From the cell containing the given text, extract its center point as [x, y] coordinate. 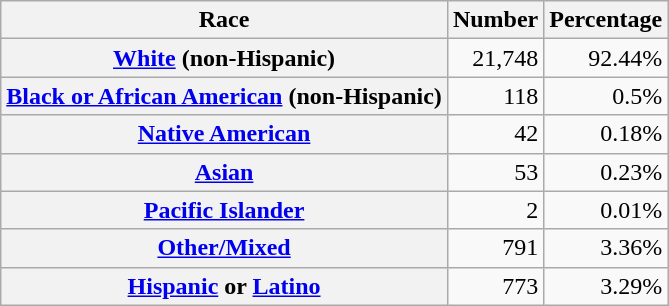
118 [495, 96]
Native American [224, 134]
Number [495, 20]
White (non-Hispanic) [224, 58]
Percentage [606, 20]
0.5% [606, 96]
42 [495, 134]
Pacific Islander [224, 210]
0.01% [606, 210]
0.18% [606, 134]
Race [224, 20]
3.29% [606, 286]
Other/Mixed [224, 248]
Hispanic or Latino [224, 286]
53 [495, 172]
Asian [224, 172]
791 [495, 248]
773 [495, 286]
Black or African American (non-Hispanic) [224, 96]
92.44% [606, 58]
2 [495, 210]
0.23% [606, 172]
3.36% [606, 248]
21,748 [495, 58]
